Output the (x, y) coordinate of the center of the cell containing the given text.  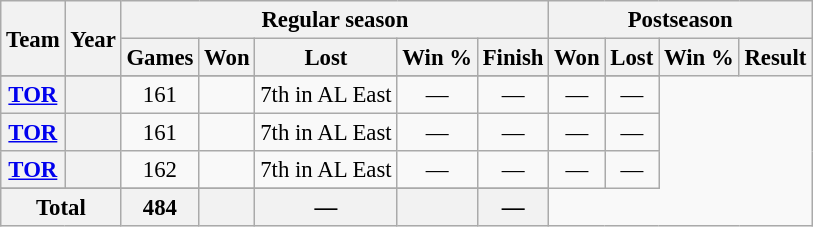
Year (93, 38)
162 (160, 170)
Postseason (680, 20)
Regular season (335, 20)
484 (160, 208)
Team (33, 38)
Finish (512, 58)
Result (776, 58)
Games (160, 58)
Total (61, 208)
